Pinpoint the cell where the given text exists, returning its [X, Y] midpoint coordinate. 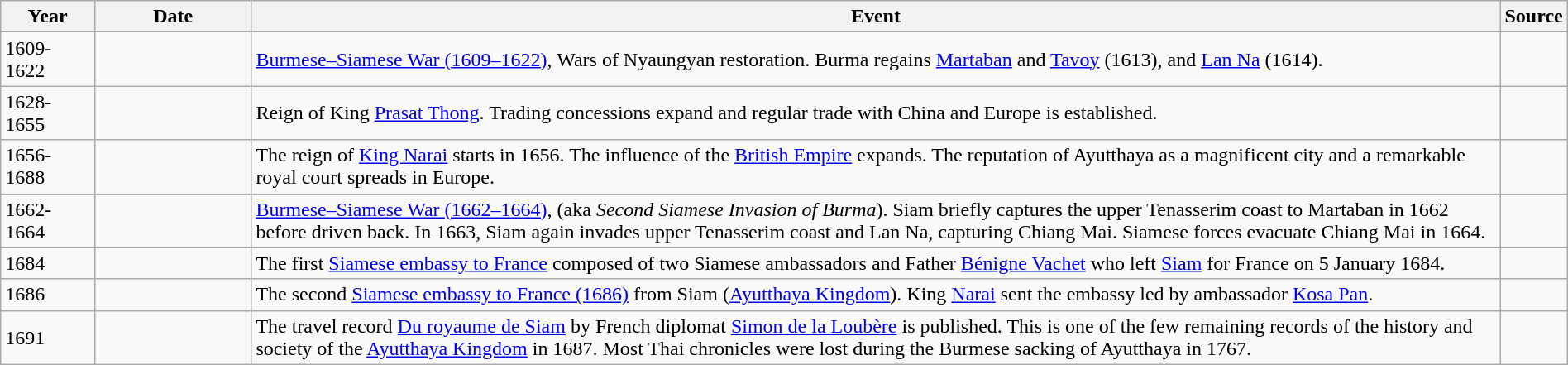
1684 [48, 263]
Burmese–Siamese War (1609–1622), Wars of Nyaungyan restoration. Burma regains Martaban and Tavoy (1613), and Lan Na (1614). [876, 60]
1686 [48, 295]
The second Siamese embassy to France (1686) from Siam (Ayutthaya Kingdom). King Narai sent the embassy led by ambassador Kosa Pan. [876, 295]
1628-1655 [48, 113]
Source [1533, 17]
Event [876, 17]
1691 [48, 338]
1662-1664 [48, 220]
Reign of King Prasat Thong. Trading concessions expand and regular trade with China and Europe is established. [876, 113]
Date [172, 17]
1609-1622 [48, 60]
1656-1688 [48, 167]
Year [48, 17]
The first Siamese embassy to France composed of two Siamese ambassadors and Father Bénigne Vachet who left Siam for France on 5 January 1684. [876, 263]
